Determine the [x, y] coordinate at the center of the cell enclosing the given text.  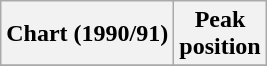
Peakposition [220, 34]
Chart (1990/91) [88, 34]
